Extract the [x, y] coordinate from the center of the cell holding the provided text.  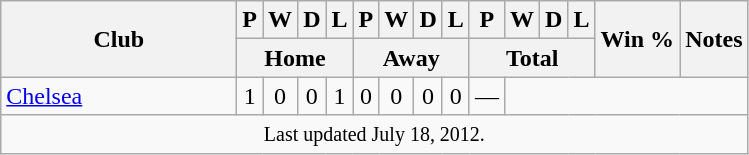
Win % [638, 39]
Home [295, 58]
Away [411, 58]
Club [119, 39]
Chelsea [119, 96]
Total [532, 58]
— [486, 96]
Notes [714, 39]
Last updated July 18, 2012. [374, 134]
